Identify which cell holds the provided text, then report its [x, y] central coordinate. 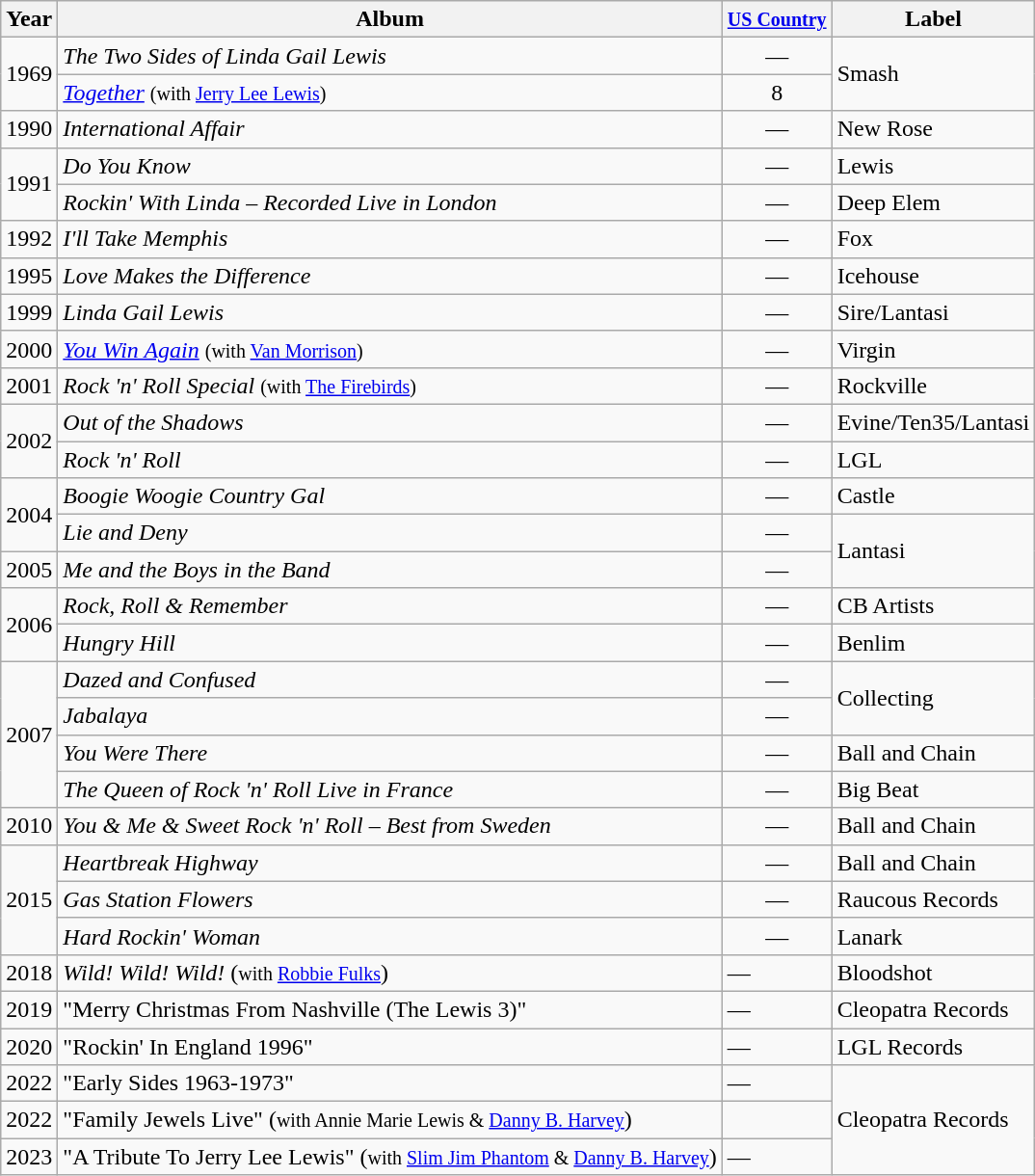
Icehouse [933, 276]
Jabalaya [389, 716]
2004 [29, 515]
2010 [29, 826]
"A Tribute To Jerry Lee Lewis" (with Slim Jim Phantom & Danny B. Harvey) [389, 1157]
Together (with Jerry Lee Lewis) [389, 93]
2015 [29, 899]
1969 [29, 74]
2006 [29, 625]
You Win Again (with Van Morrison) [389, 349]
Out of the Shadows [389, 422]
Label [933, 19]
Dazed and Confused [389, 680]
2019 [29, 1009]
1992 [29, 239]
Sire/Lantasi [933, 312]
2023 [29, 1157]
Bloodshot [933, 973]
"Family Jewels Live" (with Annie Marie Lewis & Danny B. Harvey) [389, 1120]
1995 [29, 276]
2002 [29, 441]
Raucous Records [933, 899]
"Early Sides 1963-1973" [389, 1083]
8 [777, 93]
New Rose [933, 129]
Big Beat [933, 789]
"Rockin' In England 1996" [389, 1046]
LGL Records [933, 1046]
Hard Rockin' Woman [389, 936]
Lantasi [933, 551]
Lewis [933, 166]
LGL [933, 460]
Do You Know [389, 166]
2007 [29, 735]
Boogie Woogie Country Gal [389, 496]
Rock, Roll & Remember [389, 606]
Lie and Deny [389, 533]
CB Artists [933, 606]
2000 [29, 349]
Rock 'n' Roll [389, 460]
Rock 'n' Roll Special (with The Firebirds) [389, 386]
Album [389, 19]
You & Me & Sweet Rock 'n' Roll – Best from Sweden [389, 826]
1991 [29, 184]
Smash [933, 74]
Collecting [933, 698]
US Country [777, 19]
Rockville [933, 386]
Rockin' With Linda – Recorded Live in London [389, 202]
Year [29, 19]
The Queen of Rock 'n' Roll Live in France [389, 789]
Love Makes the Difference [389, 276]
1999 [29, 312]
2020 [29, 1046]
Benlim [933, 643]
Castle [933, 496]
2018 [29, 973]
Me and the Boys in the Band [389, 570]
Virgin [933, 349]
1990 [29, 129]
Fox [933, 239]
Lanark [933, 936]
2005 [29, 570]
Deep Elem [933, 202]
International Affair [389, 129]
Linda Gail Lewis [389, 312]
Hungry Hill [389, 643]
Wild! Wild! Wild! (with Robbie Fulks) [389, 973]
I'll Take Memphis [389, 239]
Evine/Ten35/Lantasi [933, 422]
Heartbreak Highway [389, 863]
2001 [29, 386]
Gas Station Flowers [389, 899]
The Two Sides of Linda Gail Lewis [389, 56]
"Merry Christmas From Nashville (The Lewis 3)" [389, 1009]
You Were There [389, 753]
